Detect which cell encompasses the target text, then output its [X, Y] center coordinate. 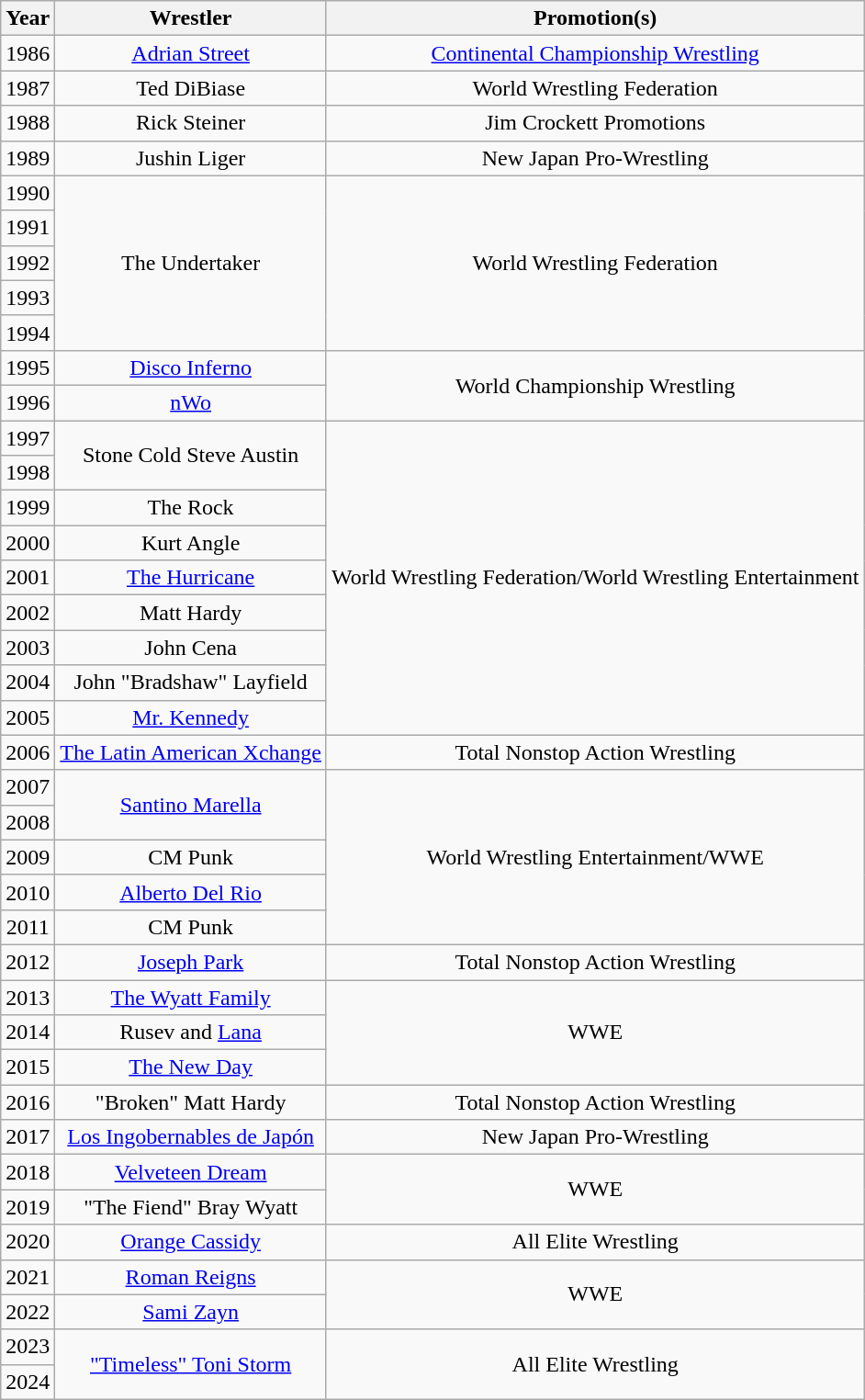
1998 [28, 473]
2017 [28, 1137]
John "Bradshaw" Layfield [191, 683]
1996 [28, 402]
Sami Zayn [191, 1312]
1990 [28, 193]
2007 [28, 787]
2014 [28, 1033]
Adrian Street [191, 53]
"Timeless" Toni Storm [191, 1364]
2002 [28, 613]
1989 [28, 158]
1995 [28, 367]
Continental Championship Wrestling [595, 53]
Wrestler [191, 18]
Ted DiBiase [191, 88]
Stone Cold Steve Austin [191, 456]
2009 [28, 857]
2018 [28, 1172]
2013 [28, 997]
Santino Marella [191, 805]
Rusev and Lana [191, 1033]
Year [28, 18]
2016 [28, 1102]
World Championship Wrestling [595, 385]
"The Fiend" Bray Wyatt [191, 1207]
The Undertaker [191, 263]
Jushin Liger [191, 158]
The Rock [191, 508]
2000 [28, 543]
Los Ingobernables de Japón [191, 1137]
2022 [28, 1312]
Jim Crockett Promotions [595, 123]
2020 [28, 1242]
Alberto Del Rio [191, 892]
"Broken" Matt Hardy [191, 1102]
2023 [28, 1347]
2006 [28, 752]
Kurt Angle [191, 543]
Orange Cassidy [191, 1242]
2001 [28, 578]
2003 [28, 648]
1988 [28, 123]
2011 [28, 927]
1994 [28, 333]
The Latin American Xchange [191, 752]
2019 [28, 1207]
2008 [28, 822]
2015 [28, 1067]
World Wrestling Federation/World Wrestling Entertainment [595, 579]
2010 [28, 892]
1997 [28, 438]
The New Day [191, 1067]
1993 [28, 298]
Mr. Kennedy [191, 717]
2024 [28, 1382]
The Wyatt Family [191, 997]
2004 [28, 683]
Disco Inferno [191, 367]
Velveteen Dream [191, 1172]
1999 [28, 508]
nWo [191, 402]
1986 [28, 53]
2005 [28, 717]
World Wrestling Entertainment/WWE [595, 857]
Roman Reigns [191, 1277]
2012 [28, 962]
1987 [28, 88]
The Hurricane [191, 578]
1991 [28, 228]
Rick Steiner [191, 123]
John Cena [191, 648]
Matt Hardy [191, 613]
Joseph Park [191, 962]
Promotion(s) [595, 18]
2021 [28, 1277]
1992 [28, 263]
